Search for the cell housing the specified text and yield its [X, Y] center coordinate. 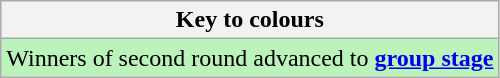
Winners of second round advanced to group stage [250, 58]
Key to colours [250, 20]
